From the cell containing the given text, extract its center point as (X, Y) coordinate. 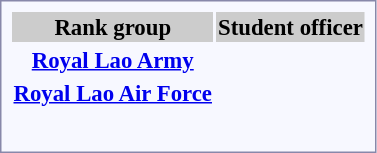
Rank group (112, 27)
Royal Lao Army (112, 60)
Student officer (290, 27)
Royal Lao Air Force (112, 93)
